From the cell containing the given text, extract its center point as (x, y) coordinate. 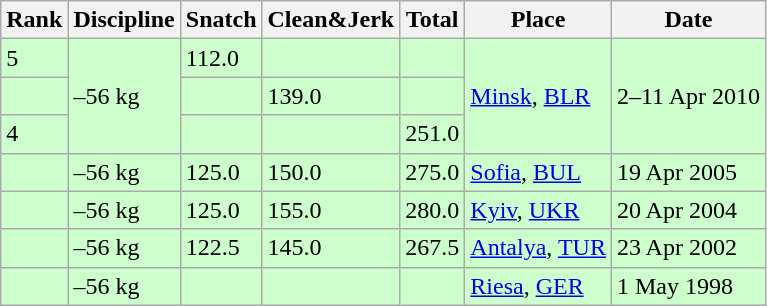
251.0 (432, 134)
Clean&Jerk (331, 20)
Riesa, GER (538, 286)
122.5 (221, 248)
Snatch (221, 20)
Kyiv, UKR (538, 210)
1 May 1998 (688, 286)
Antalya, TUR (538, 248)
275.0 (432, 172)
23 Apr 2002 (688, 248)
20 Apr 2004 (688, 210)
139.0 (331, 96)
2–11 Apr 2010 (688, 96)
280.0 (432, 210)
Discipline (124, 20)
19 Apr 2005 (688, 172)
4 (34, 134)
Rank (34, 20)
Total (432, 20)
155.0 (331, 210)
Sofia, BUL (538, 172)
Date (688, 20)
112.0 (221, 58)
267.5 (432, 248)
5 (34, 58)
Place (538, 20)
Minsk, BLR (538, 96)
145.0 (331, 248)
150.0 (331, 172)
